For the text-containing cell, return its midpoint in [x, y] coordinate format. 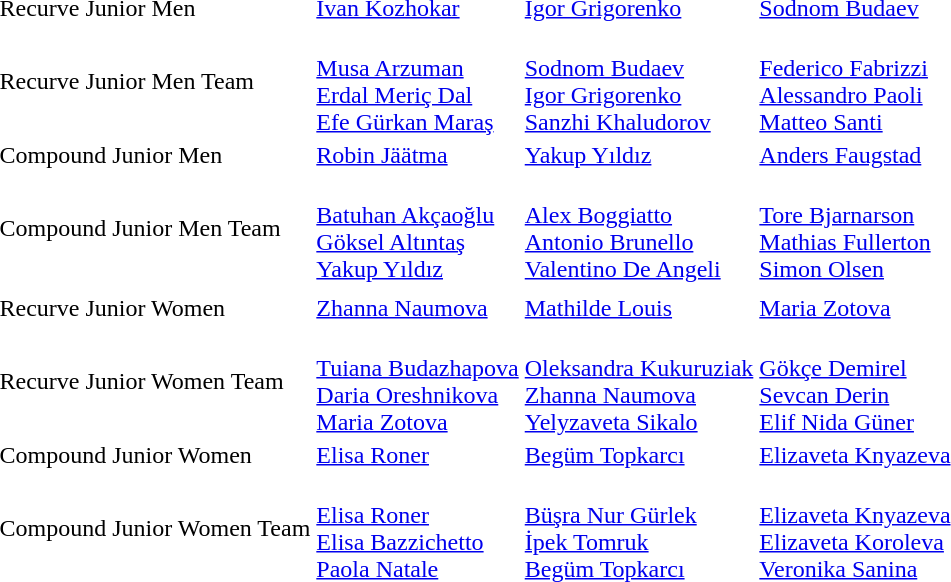
Sodnom BudaevIgor GrigorenkoSanzhi Khaludorov [639, 82]
Begüm Topkarcı [639, 455]
Mathilde Louis [639, 308]
Alex BoggiattoAntonio BrunelloValentino De Angeli [639, 228]
Musa ArzumanErdal Meriç DalEfe Gürkan Maraş [418, 82]
Zhanna Naumova [418, 308]
Yakup Yıldız [639, 155]
Batuhan AkçaoğluGöksel AltıntaşYakup Yıldız [418, 228]
Tuiana BudazhapovaDaria OreshnikovaMaria Zotova [418, 382]
Oleksandra KukuruziakZhanna NaumovaYelyzaveta Sikalo [639, 382]
Robin Jäätma [418, 155]
Elisa Roner [418, 455]
